Return (x, y) of the center of cell containing provided text 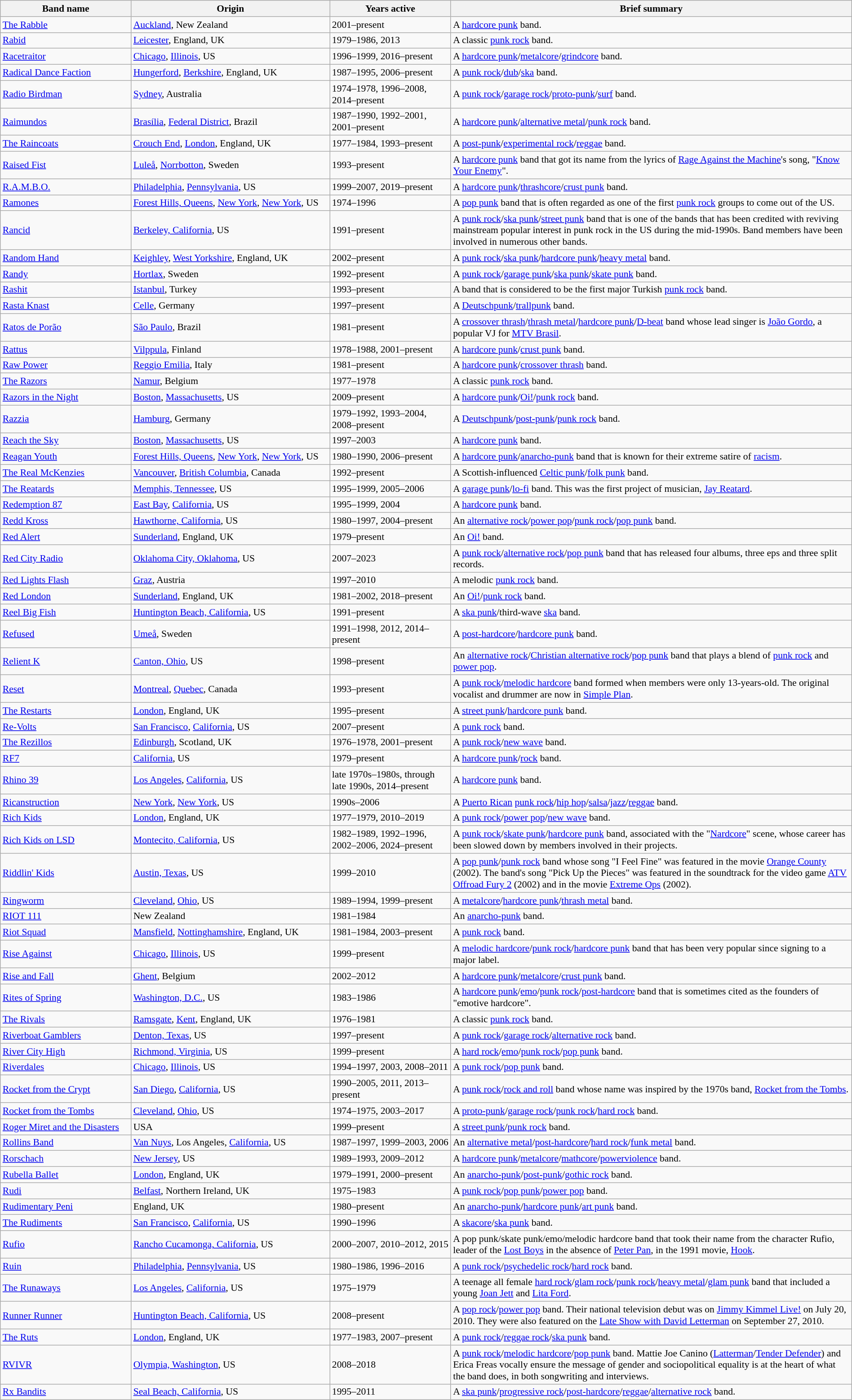
Racetraitor (66, 57)
New Jersey, US (231, 1159)
Red Alert (66, 537)
A punk rock/rock and roll band whose name was inspired by the 1970s band, Rocket from the Tombs. (651, 1089)
A hard rock/emo/punk rock/pop punk band. (651, 1051)
2008–2018 (390, 1365)
2000–2007, 2010–2012, 2015 (390, 1244)
1977–1979, 2010–2019 (390, 818)
Roger Miret and the Disasters (66, 1127)
Red London (66, 596)
2008–present (390, 1315)
Rx Bandits (66, 1392)
A punk rock/melodic hardcore band formed when members were only 13-years-old. The original vocalist and drummer are now in Simple Plan. (651, 689)
A garage punk/lo-fi band. This was the first project of musician, Jay Reatard. (651, 489)
California, US (231, 759)
A street punk/hardcore punk band. (651, 711)
The Rivals (66, 1020)
An anarcho-punk/hardcore punk/art punk band. (651, 1207)
Umeå, Sweden (231, 634)
A hardcore punk/metalcore/mathcore/powerviolence band. (651, 1159)
The Rezillos (66, 742)
Denton, Texas, US (231, 1035)
Years active (390, 9)
Graz, Austria (231, 580)
1998–present (390, 661)
Rattus (66, 349)
1980–1986, 1996–2016 (390, 1266)
A hardcore punk/alternative metal/punk rock band. (651, 121)
2007–present (390, 727)
RVIVR (66, 1365)
1980–present (390, 1207)
Band name (66, 9)
An alternative metal/post-hardcore/hard rock/funk metal band. (651, 1143)
Reset (66, 689)
Olympia, Washington, US (231, 1365)
1977–1978 (390, 381)
Van Nuys, Los Angeles, California, US (231, 1143)
1974–1975, 2003–2017 (390, 1111)
New York, New York, US (231, 802)
A skacore/ska punk band. (651, 1223)
1975–1983 (390, 1191)
R.A.M.B.O. (66, 187)
A metalcore/hardcore punk/thrash metal band. (651, 901)
The Restarts (66, 711)
A Deutschpunk/post-punk/punk rock band. (651, 419)
A punk rock/garage punk/ska punk/skate punk band. (651, 274)
Namur, Belgium (231, 381)
Reggio Emilia, Italy (231, 365)
An Oi!/punk rock band. (651, 596)
A Scottish-influenced Celtic punk/folk punk band. (651, 473)
Raimundos (66, 121)
San Diego, California, US (231, 1089)
Red Lights Flash (66, 580)
Redemption 87 (66, 505)
Washington, D.C., US (231, 997)
Ringworm (66, 901)
Ratos de Porão (66, 328)
1997–2003 (390, 441)
Rise and Fall (66, 976)
1989–1993, 2009–2012 (390, 1159)
1983–1986 (390, 997)
Hungerford, Berkshire, England, UK (231, 73)
A hardcore punk/thrashcore/crust punk band. (651, 187)
Rudi (66, 1191)
Brief summary (651, 9)
Ruin (66, 1266)
1995–1999, 2004 (390, 505)
Refused (66, 634)
1978–1988, 2001–present (390, 349)
1990s–2006 (390, 802)
1995–present (390, 711)
Rocket from the Tombs (66, 1111)
Reel Big Fish (66, 612)
2007–2023 (390, 559)
A hardcore punk/emo/punk rock/post-hardcore band that is sometimes cited as the founders of "emotive hardcore". (651, 997)
A post-hardcore/hardcore punk band. (651, 634)
The Raincoats (66, 144)
The Ruts (66, 1337)
A Puerto Rican punk rock/hip hop/salsa/jazz/reggae band. (651, 802)
A punk rock/garage rock/proto-punk/surf band. (651, 94)
A punk rock/dub/ska band. (651, 73)
A punk rock/ska punk/hardcore punk/heavy metal band. (651, 258)
A punk rock/power pop/new wave band. (651, 818)
A hardcore punk/metalcore/grindcore band. (651, 57)
Red City Radio (66, 559)
An alternative rock/power pop/punk rock/pop punk band. (651, 521)
Vilppula, Finland (231, 349)
1974–1996 (390, 203)
1990–2005, 2011, 2013–present (390, 1089)
River City High (66, 1051)
1997–2010 (390, 580)
The Reatards (66, 489)
A punk rock/pop punk/power pop band. (651, 1191)
Ramsgate, Kent, England, UK (231, 1020)
A hardcore punk/rock band. (651, 759)
Riot Squad (66, 932)
1979–1992, 1993–2004, 2008–present (390, 419)
Istanbul, Turkey (231, 290)
Rudimentary Peni (66, 1207)
Belfast, Northern Ireland, UK (231, 1191)
Riverboat Gamblers (66, 1035)
Reagan Youth (66, 457)
2009–present (390, 397)
A street punk/punk rock band. (651, 1127)
Rubella Ballet (66, 1175)
A punk rock/alternative rock/pop punk band that has released four albums, three eps and three split records. (651, 559)
Rich Kids (66, 818)
England, UK (231, 1207)
A hardcore punk/Oi!/punk rock band. (651, 397)
Radio Birdman (66, 94)
A punk rock/new wave band. (651, 742)
São Paulo, Brazil (231, 328)
Memphis, Tennessee, US (231, 489)
Reach the Sky (66, 441)
Rufio (66, 1244)
An anarcho-punk band. (651, 916)
A melodic hardcore/punk rock/hardcore punk band that has been very popular since signing to a major label. (651, 954)
2002–2012 (390, 976)
Montecito, California, US (231, 840)
Sydney, Australia (231, 94)
Leicester, England, UK (231, 40)
1977–1984, 1993–present (390, 144)
1995–2011 (390, 1392)
Riverdales (66, 1067)
1995–1999, 2005–2006 (390, 489)
Rabid (66, 40)
An anarcho-punk/post-punk/gothic rock band. (651, 1175)
The Rabble (66, 25)
A hardcore punk/crust punk band. (651, 349)
1987–1995, 2006–present (390, 73)
Raw Power (66, 365)
Crouch End, London, England, UK (231, 144)
A hardcore punk/metalcore/crust punk band. (651, 976)
2001–present (390, 25)
late 1970s–1980s, through late 1990s, 2014–present (390, 781)
Re-Volts (66, 727)
Montreal, Quebec, Canada (231, 689)
Randy (66, 274)
A punk rock/psychedelic rock/hard rock band. (651, 1266)
A proto-punk/garage rock/punk rock/hard rock band. (651, 1111)
Random Hand (66, 258)
Ricanstruction (66, 802)
The Runaways (66, 1288)
Rollins Band (66, 1143)
Rites of Spring (66, 997)
The Razors (66, 381)
1982–1989, 1992–1996, 2002–2006, 2024–present (390, 840)
Razors in the Night (66, 397)
RF7 (66, 759)
Runner Runner (66, 1315)
An Oi! band. (651, 537)
Hawthorne, California, US (231, 521)
A post-punk/experimental rock/reggae band. (651, 144)
1987–1990, 1992–2001, 2001–present (390, 121)
1981–2002, 2018–present (390, 596)
Austin, Texas, US (231, 873)
1999–2007, 2019–present (390, 187)
A band that is considered to be the first major Turkish punk rock band. (651, 290)
1999–2010 (390, 873)
1991–1998, 2012, 2014–present (390, 634)
Vancouver, British Columbia, Canada (231, 473)
1994–1997, 2003, 2008–2011 (390, 1067)
1974–1978, 1996–2008, 2014–present (390, 94)
An alternative rock/Christian alternative rock/pop punk band that plays a blend of punk rock and power pop. (651, 661)
Ghent, Belgium (231, 976)
1975–1979 (390, 1288)
1979–1991, 2000–present (390, 1175)
Oklahoma City, Oklahoma, US (231, 559)
1980–1997, 2004–present (390, 521)
Redd Kross (66, 521)
Rhino 39 (66, 781)
Razzia (66, 419)
A teenage all female hard rock/glam rock/punk rock/heavy metal/glam punk band that included a young Joan Jett and Lita Ford. (651, 1288)
USA (231, 1127)
Rancid (66, 231)
Rasta Knast (66, 306)
1990–1996 (390, 1223)
Radical Dance Faction (66, 73)
A hardcore punk/anarcho-punk band that is known for their extreme satire of racism. (651, 457)
Rorschach (66, 1159)
RIOT 111 (66, 916)
1981–1984, 2003–present (390, 932)
The Rudiments (66, 1223)
A melodic punk rock band. (651, 580)
Rocket from the Crypt (66, 1089)
Berkeley, California, US (231, 231)
2002–present (390, 258)
Relient K (66, 661)
A hardcore punk/crossover thrash band. (651, 365)
Richmond, Virginia, US (231, 1051)
Rancho Cucamonga, California, US (231, 1244)
Canton, Ohio, US (231, 661)
A punk rock/garage rock/alternative rock band. (651, 1035)
Keighley, West Yorkshire, England, UK (231, 258)
Mansfield, Nottinghamshire, England, UK (231, 932)
The Real McKenzies (66, 473)
Luleå, Norrbotton, Sweden (231, 165)
Seal Beach, California, US (231, 1392)
Celle, Germany (231, 306)
1976–1981 (390, 1020)
Raised Fist (66, 165)
East Bay, California, US (231, 505)
1976–1978, 2001–present (390, 742)
A ska punk/third-wave ska band. (651, 612)
Riddlin' Kids (66, 873)
1979–1986, 2013 (390, 40)
Rich Kids on LSD (66, 840)
1989–1994, 1999–present (390, 901)
Ramones (66, 203)
A pop punk band that is often regarded as one of the first punk rock groups to come out of the US. (651, 203)
Origin (231, 9)
1977–1983, 2007–present (390, 1337)
Rashit (66, 290)
Auckland, New Zealand (231, 25)
A hardcore punk band that got its name from the lyrics of Rage Against the Machine's song, "Know Your Enemy". (651, 165)
1981–1984 (390, 916)
Edinburgh, Scotland, UK (231, 742)
Brasília, Federal District, Brazil (231, 121)
A Deutschpunk/trallpunk band. (651, 306)
A crossover thrash/thrash metal/hardcore punk/D-beat band whose lead singer is João Gordo, a popular VJ for MTV Brasil. (651, 328)
Hamburg, Germany (231, 419)
New Zealand (231, 916)
A ska punk/progressive rock/post-hardcore/reggae/alternative rock band. (651, 1392)
1987–1997, 1999–2003, 2006 (390, 1143)
1980–1990, 2006–present (390, 457)
1996–1999, 2016–present (390, 57)
Rise Against (66, 954)
A punk rock/pop punk band. (651, 1067)
A punk rock/reggae rock/ska punk band. (651, 1337)
Hortlax, Sweden (231, 274)
